Return [X, Y] of the center of cell containing provided text 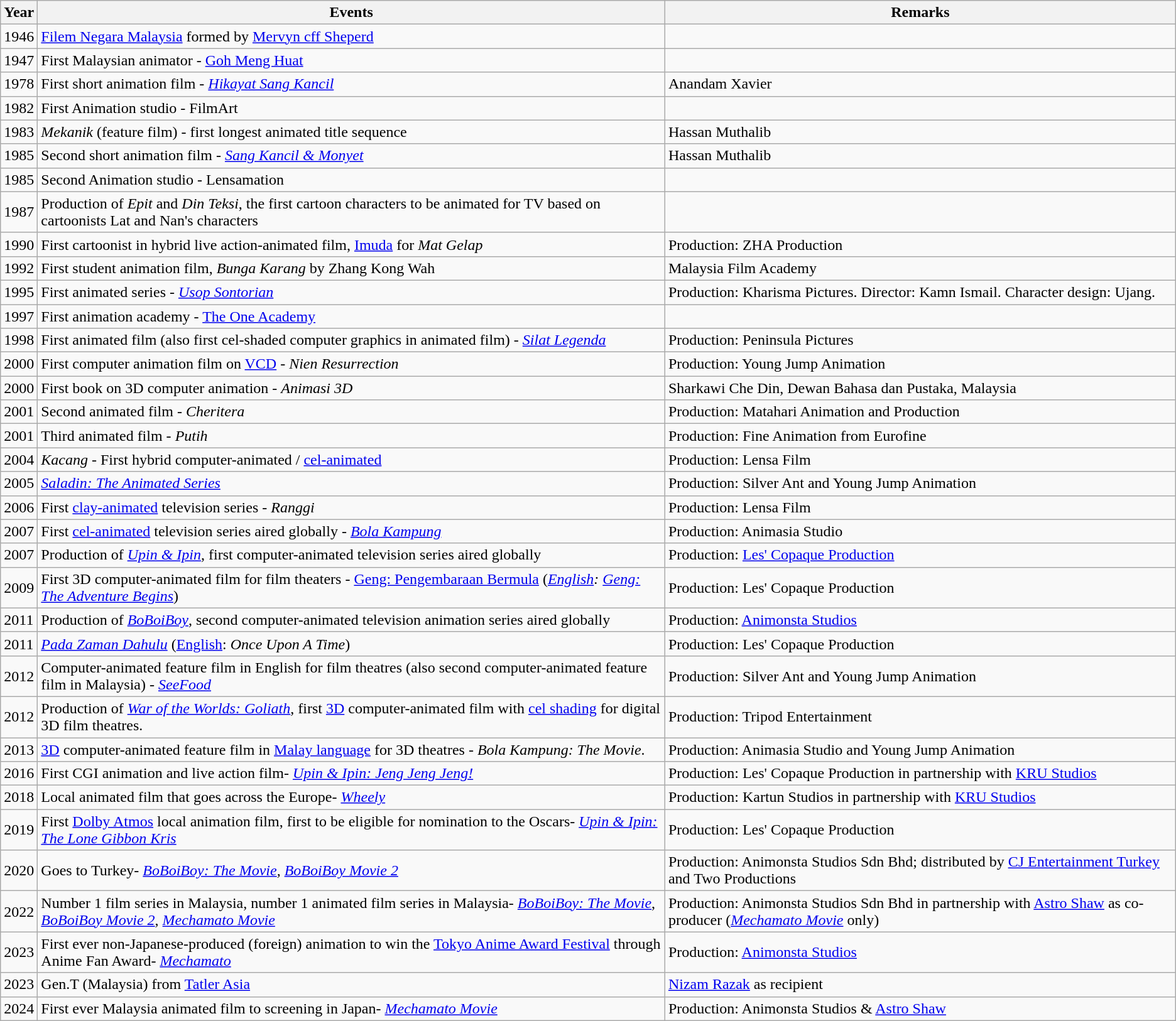
First cartoonist in hybrid live action-animated film, Imuda for Mat Gelap [352, 244]
2006 [19, 507]
First animation academy - The One Academy [352, 316]
Gen.T (Malaysia) from Tatler Asia [352, 985]
Production: Fine Animation from Eurofine [920, 436]
1946 [19, 36]
First Animation studio - FilmArt [352, 108]
1992 [19, 268]
Local animated film that goes across the Europe- Wheely [352, 797]
Production: Animasia Studio and Young Jump Animation [920, 749]
Production: Tripod Entertainment [920, 717]
First computer animation film on VCD - Nien Resurrection [352, 364]
Goes to Turkey- BoBoiBoy: The Movie, BoBoiBoy Movie 2 [352, 870]
2013 [19, 749]
Second short animation film - Sang Kancil & Monyet [352, 156]
1947 [19, 60]
Production of BoBoiBoy, second computer-animated television animation series aired globally [352, 620]
First clay-animated television series - Ranggi [352, 507]
Production of Upin & Ipin, first computer-animated television series aired globally [352, 555]
First cel-animated television series aired globally - Bola Kampung [352, 531]
First ever Malaysia animated film to screening in Japan- Mechamato Movie [352, 1008]
2024 [19, 1008]
First student animation film, Bunga Karang by Zhang Kong Wah [352, 268]
Second animated film - Cheritera [352, 412]
First Malaysian animator - Goh Meng Huat [352, 60]
Remarks [920, 13]
Pada Zaman Dahulu (English: Once Upon A Time) [352, 644]
Production: Animonsta Studios Sdn Bhd; distributed by CJ Entertainment Turkey and Two Productions [920, 870]
Production: Les' Copaque Production in partnership with KRU Studios [920, 774]
1995 [19, 292]
1987 [19, 212]
First 3D computer-animated film for film theaters - Geng: Pengembaraan Bermula (English: Geng: The Adventure Begins) [352, 588]
1982 [19, 108]
Number 1 film series in Malaysia, number 1 animated film series in Malaysia- BoBoiBoy: The Movie, BoBoiBoy Movie 2, Mechamato Movie [352, 912]
First animated film (also first cel-shaded computer graphics in animated film) - Silat Legenda [352, 340]
Production: Matahari Animation and Production [920, 412]
Production of Epit and Din Teksi, the first cartoon characters to be animated for TV based on cartoonists Lat and Nan's characters [352, 212]
Nizam Razak as recipient [920, 985]
Production: Young Jump Animation [920, 364]
2016 [19, 774]
Computer-animated feature film in English for film theatres (also second computer-animated feature film in Malaysia) - SeeFood [352, 676]
2005 [19, 483]
First ever non-Japanese-produced (foreign) animation to win the Tokyo Anime Award Festival through Anime Fan Award- Mechamato [352, 952]
Production: Animonsta Studios & Astro Shaw [920, 1008]
Malaysia Film Academy [920, 268]
Production: Kartun Studios in partnership with KRU Studios [920, 797]
Production of War of the Worlds: Goliath, first 3D computer-animated film with cel shading for digital 3D film theatres. [352, 717]
Events [352, 13]
Kacang - First hybrid computer-animated / cel-animated [352, 460]
First book on 3D computer animation - Animasi 3D [352, 388]
Sharkawi Che Din, Dewan Bahasa dan Pustaka, Malaysia [920, 388]
First animated series - Usop Sontorian [352, 292]
2019 [19, 830]
1990 [19, 244]
Anandam Xavier [920, 84]
2018 [19, 797]
Production: Animonsta Studios Sdn Bhd in partnership with Astro Shaw as co-producer (Mechamato Movie only) [920, 912]
1997 [19, 316]
Production: Kharisma Pictures. Director: Kamn Ismail. Character design: Ujang. [920, 292]
3D computer-animated feature film in Malay language for 3D theatres - Bola Kampung: The Movie. [352, 749]
Third animated film - Putih [352, 436]
First Dolby Atmos local animation film, first to be eligible for nomination to the Oscars- Upin & Ipin: The Lone Gibbon Kris [352, 830]
1983 [19, 132]
Production: Peninsula Pictures [920, 340]
First CGI animation and live action film- Upin & Ipin: Jeng Jeng Jeng! [352, 774]
2004 [19, 460]
Second Animation studio - Lensamation [352, 180]
2020 [19, 870]
1978 [19, 84]
Production: Animasia Studio [920, 531]
Mekanik (feature film) - first longest animated title sequence [352, 132]
2022 [19, 912]
Production: ZHA Production [920, 244]
First short animation film - Hikayat Sang Kancil [352, 84]
Filem Negara Malaysia formed by Mervyn cff Sheperd [352, 36]
Saladin: The Animated Series [352, 483]
1998 [19, 340]
2009 [19, 588]
Year [19, 13]
